From the cell containing the given text, extract its center point as [x, y] coordinate. 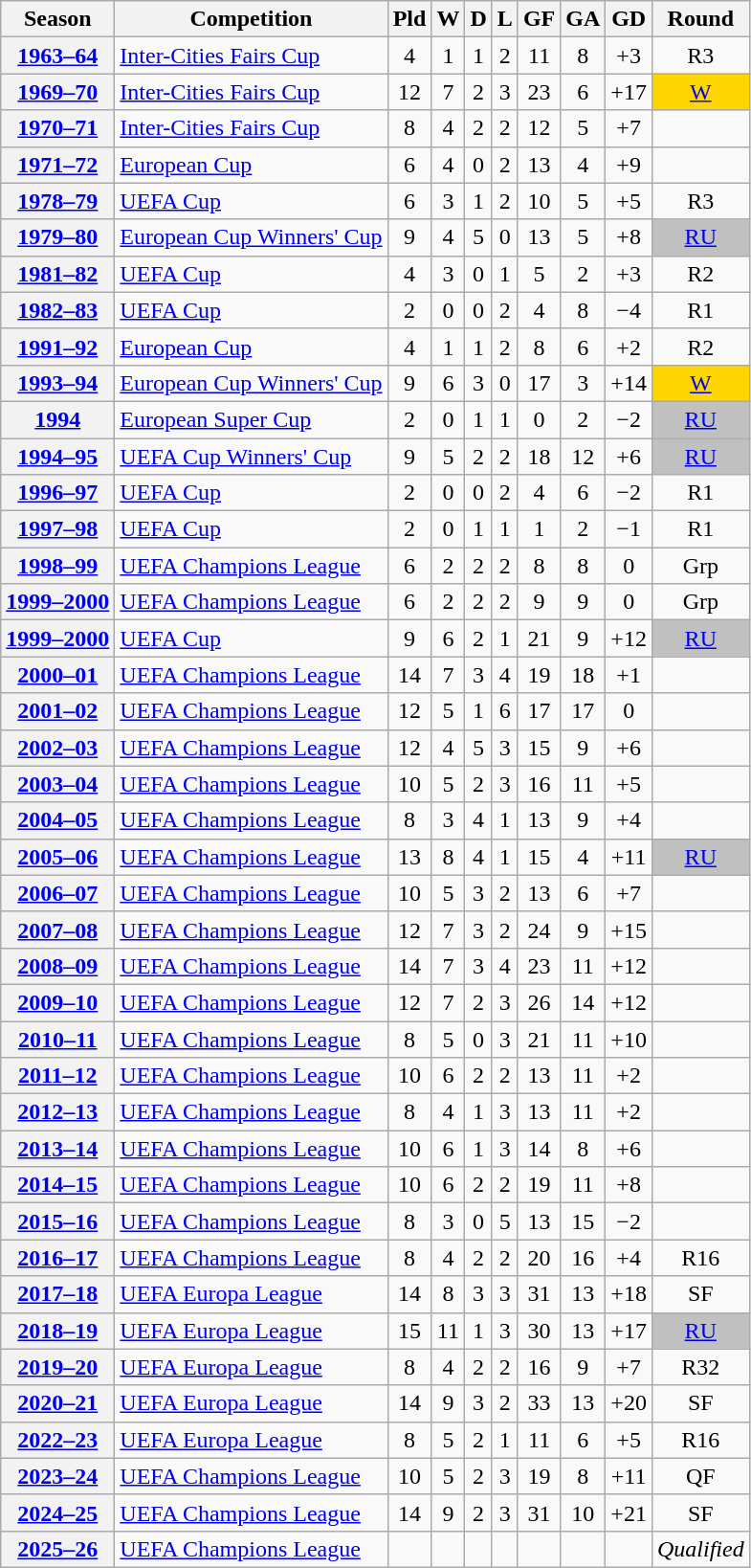
2006–07 [57, 893]
2012–13 [57, 1112]
2024–25 [57, 1512]
2025–26 [57, 1549]
Competition [251, 19]
2004–05 [57, 820]
30 [539, 1331]
2023–24 [57, 1476]
R32 [700, 1367]
1997–98 [57, 529]
+21 [630, 1512]
2003–04 [57, 784]
33 [539, 1403]
Round [700, 19]
1998–99 [57, 566]
1978–79 [57, 201]
1994 [57, 419]
2001–02 [57, 711]
2019–20 [57, 1367]
1996–97 [57, 493]
Pld [409, 19]
2007–08 [57, 930]
2015–16 [57, 1221]
+15 [630, 930]
2008–09 [57, 966]
2009–10 [57, 1002]
D [478, 19]
1971–72 [57, 165]
1994–95 [57, 457]
+14 [630, 383]
GD [630, 19]
2011–12 [57, 1076]
+20 [630, 1403]
−1 [630, 529]
2017–18 [57, 1294]
Season [57, 19]
+10 [630, 1039]
European Super Cup [251, 419]
UEFA Cup Winners' Cup [251, 457]
1991–92 [57, 347]
1970–71 [57, 128]
Qualified [700, 1549]
1969–70 [57, 92]
+18 [630, 1294]
+9 [630, 165]
L [505, 19]
2010–11 [57, 1039]
1993–94 [57, 383]
2016–17 [57, 1258]
2022–23 [57, 1440]
2002–03 [57, 748]
1963–64 [57, 56]
24 [539, 930]
2005–06 [57, 857]
1981–82 [57, 274]
2000–01 [57, 675]
GF [539, 19]
26 [539, 1002]
1982–83 [57, 310]
1979–80 [57, 237]
2018–19 [57, 1331]
2014–15 [57, 1185]
2020–21 [57, 1403]
GA [584, 19]
QF [700, 1476]
2013–14 [57, 1149]
−4 [630, 310]
20 [539, 1258]
+1 [630, 675]
